For the text-containing cell, return its midpoint in (X, Y) coordinate format. 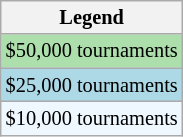
$10,000 tournaments (92, 118)
$50,000 tournaments (92, 51)
Legend (92, 17)
$25,000 tournaments (92, 85)
